Detect which cell encompasses the target text, then output its (x, y) center coordinate. 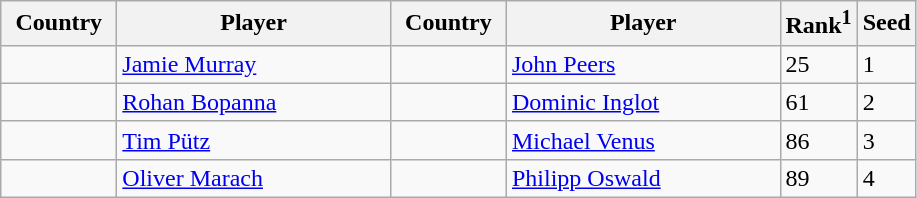
Rank1 (818, 24)
86 (818, 140)
Oliver Marach (254, 178)
89 (818, 178)
Jamie Murray (254, 64)
Michael Venus (643, 140)
John Peers (643, 64)
Rohan Bopanna (254, 102)
3 (886, 140)
1 (886, 64)
2 (886, 102)
Tim Pütz (254, 140)
61 (818, 102)
Seed (886, 24)
Dominic Inglot (643, 102)
25 (818, 64)
Philipp Oswald (643, 178)
4 (886, 178)
